From the cell containing the given text, extract its center point as (x, y) coordinate. 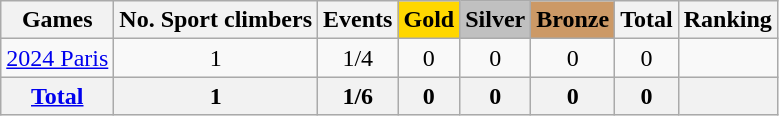
Events (358, 20)
Bronze (573, 20)
2024 Paris (58, 58)
1/6 (358, 96)
No. Sport climbers (216, 20)
Silver (496, 20)
1/4 (358, 58)
Ranking (728, 20)
Games (58, 20)
Gold (429, 20)
